Extract the (x, y) coordinate from the center of the cell holding the provided text.  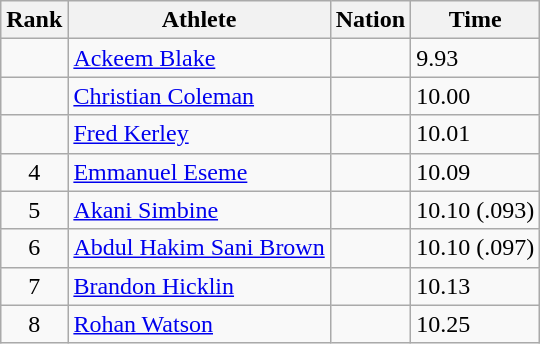
Christian Coleman (199, 96)
Time (476, 20)
Rohan Watson (199, 324)
Rank (34, 20)
10.10 (.093) (476, 210)
10.13 (476, 286)
8 (34, 324)
9.93 (476, 58)
Abdul Hakim Sani Brown (199, 248)
Fred Kerley (199, 134)
4 (34, 172)
Akani Simbine (199, 210)
Brandon Hicklin (199, 286)
10.09 (476, 172)
6 (34, 248)
Ackeem Blake (199, 58)
Athlete (199, 20)
10.00 (476, 96)
10.10 (.097) (476, 248)
Emmanuel Eseme (199, 172)
10.01 (476, 134)
Nation (370, 20)
10.25 (476, 324)
7 (34, 286)
5 (34, 210)
